From the cell containing the given text, extract its center point as (x, y) coordinate. 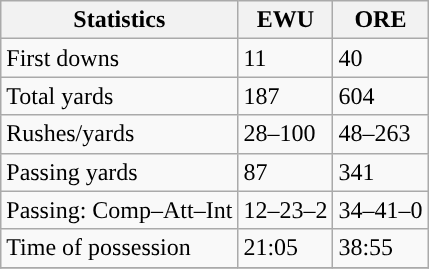
604 (380, 96)
34–41–0 (380, 210)
EWU (286, 20)
341 (380, 172)
Rushes/yards (120, 134)
87 (286, 172)
48–263 (380, 134)
First downs (120, 58)
12–23–2 (286, 210)
ORE (380, 20)
38:55 (380, 248)
28–100 (286, 134)
Statistics (120, 20)
Passing yards (120, 172)
Total yards (120, 96)
11 (286, 58)
40 (380, 58)
187 (286, 96)
Time of possession (120, 248)
21:05 (286, 248)
Passing: Comp–Att–Int (120, 210)
